Provide the [X, Y] coordinate of the cell's center where the given text is located.  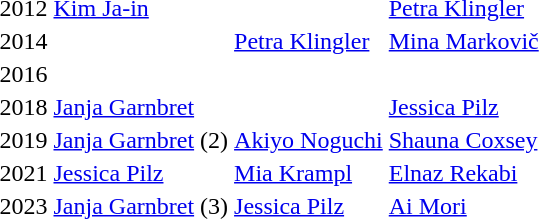
Mia Krampl [309, 173]
Akiyo Noguchi [309, 140]
Janja Garnbret (2) [141, 140]
Jessica Pilz [141, 173]
Petra Klingler [309, 41]
Janja Garnbret [141, 107]
